Search for the cell housing the specified text and yield its [x, y] center coordinate. 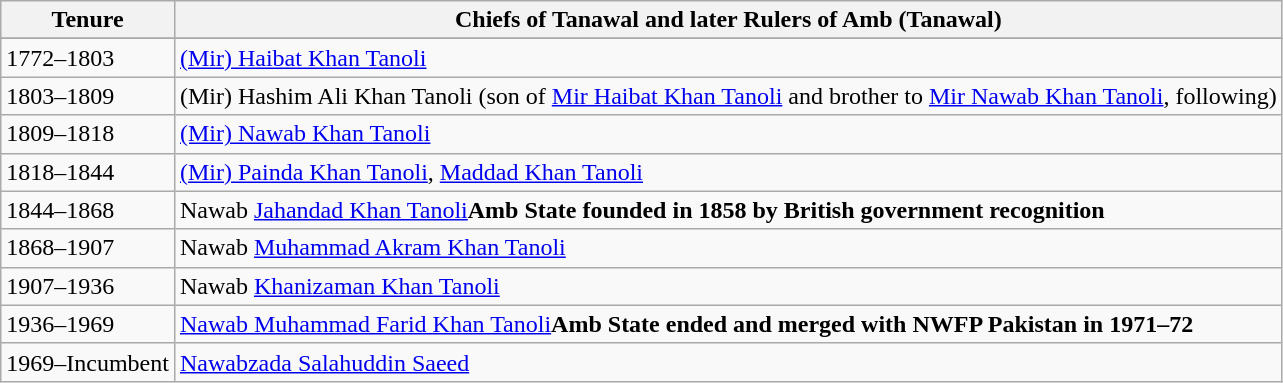
Tenure [88, 20]
1803–1809 [88, 96]
(Mir) Haibat Khan Tanoli [728, 58]
(Mir) Hashim Ali Khan Tanoli (son of Mir Haibat Khan Tanoli and brother to Mir Nawab Khan Tanoli, following) [728, 96]
1969–Incumbent [88, 362]
Nawab Khanizaman Khan Tanoli [728, 286]
1844–1868 [88, 210]
1818–1844 [88, 172]
1868–1907 [88, 248]
Nawab Muhammad Akram Khan Tanoli [728, 248]
1907–1936 [88, 286]
(Mir) Painda Khan Tanoli, Maddad Khan Tanoli [728, 172]
Nawabzada Salahuddin Saeed [728, 362]
1772–1803 [88, 58]
1809–1818 [88, 134]
1936–1969 [88, 324]
Nawab Jahandad Khan TanoliAmb State founded in 1858 by British government recognition [728, 210]
Chiefs of Tanawal and later Rulers of Amb (Tanawal) [728, 20]
(Mir) Nawab Khan Tanoli [728, 134]
Nawab Muhammad Farid Khan TanoliAmb State ended and merged with NWFP Pakistan in 1971–72 [728, 324]
